Return the (X, Y) coordinate for the center point of the cell that contains the specified text.  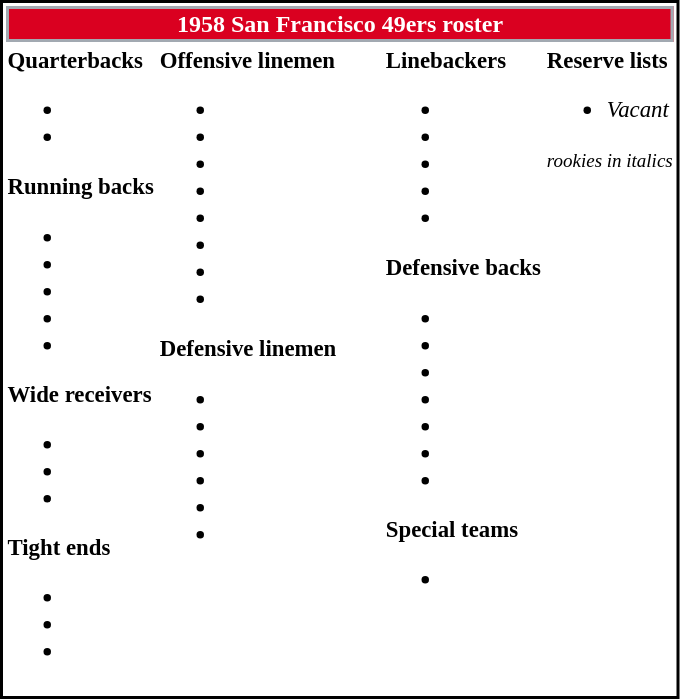
Reserve listsVacantrookies in italics (610, 367)
QuarterbacksRunning backsWide receiversTight ends (80, 367)
Offensive linemenDefensive linemen (248, 367)
LinebackersDefensive backsSpecial teams (463, 367)
1958 San Francisco 49ers roster (340, 24)
